Return the (X, Y) coordinate for the center point of the cell that contains the specified text.  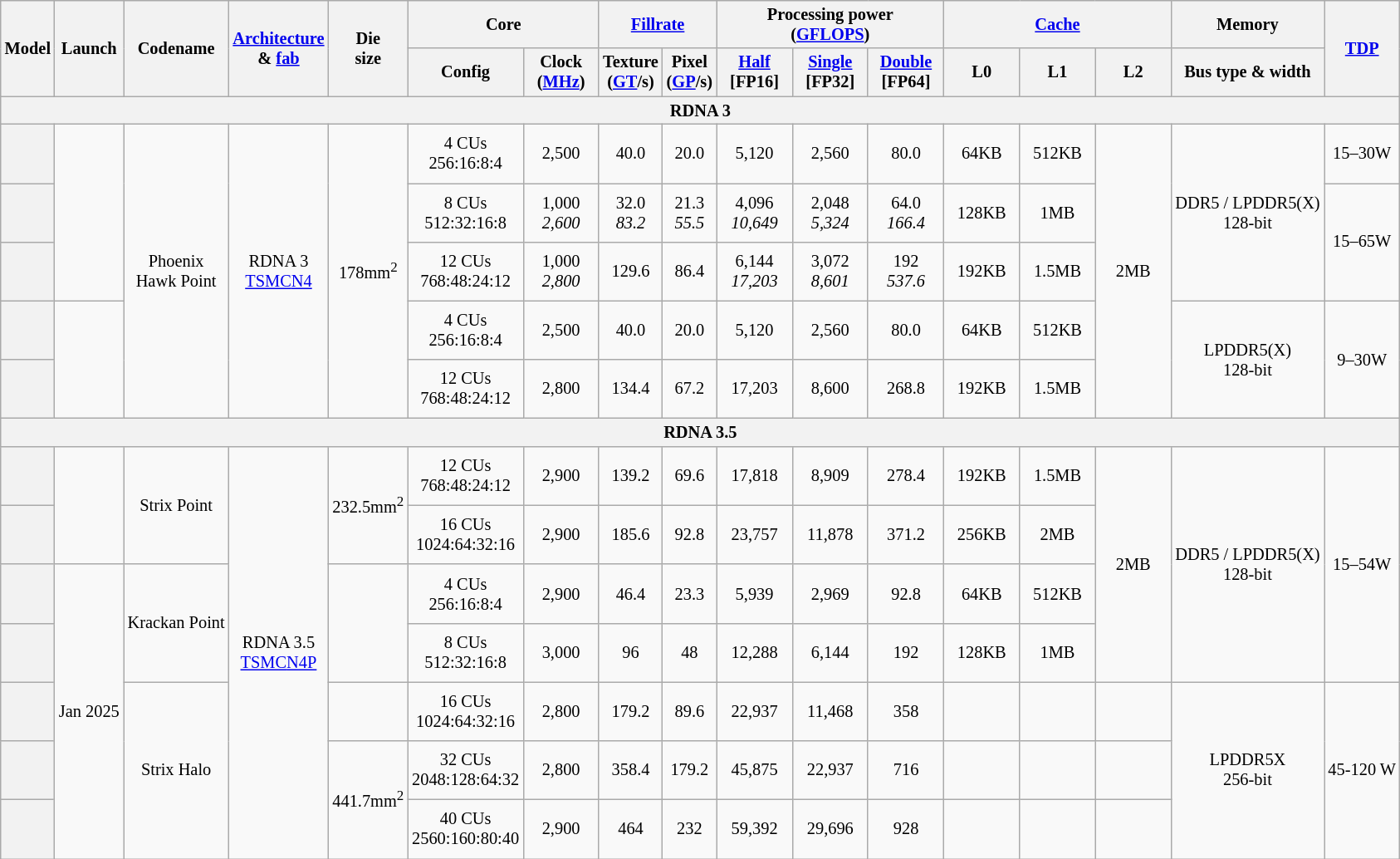
4 CUs256:16:8:4 (465, 593)
Config (465, 72)
46.4 (630, 593)
Cache (1058, 24)
3,072 8,601 (830, 271)
67.2 (689, 389)
1,000 2,800 (561, 271)
Single [FP32] (830, 72)
45-120 W (1362, 771)
Codename (176, 48)
185.6 (630, 535)
PhoenixHawk Point (176, 271)
268.8 (905, 389)
464 (630, 829)
Jan 2025 (90, 711)
L2 (1133, 72)
89.6 (689, 711)
3,000 (561, 653)
134.4 (630, 389)
371.2 (905, 535)
358 (905, 711)
9–30W (1362, 360)
232.5mm2 (368, 505)
40 CUs2560:160:80:40 (465, 829)
17,203 (754, 389)
96 (630, 653)
Bus type & width (1247, 72)
Fillrate (658, 24)
23.3 (689, 593)
Strix Halo (176, 771)
Model (28, 48)
232 (689, 829)
RDNA 3 (701, 110)
11,878 (830, 535)
15–65W (1362, 242)
716 (905, 769)
RDNA 3.5 TSMCN4P (279, 652)
RDNA 3 TSMCN4 (279, 271)
Memory (1247, 24)
45,875 (754, 769)
278.4 (905, 475)
Core (503, 24)
Half [FP16] (754, 72)
5,939 (754, 593)
L0 (981, 72)
86.4 (689, 271)
6,144 17,203 (754, 271)
6,144 (830, 653)
17,818 (754, 475)
L1 (1058, 72)
1,000 2,600 (561, 213)
LPDDR5(X)128-bit (1247, 360)
64.0 166.4 (905, 213)
69.6 (689, 475)
32 CUs2048:128:64:32 (465, 769)
Krackan Point (176, 623)
Processing power(GFLOPS) (830, 24)
21.3 55.5 (689, 213)
12,288 (754, 653)
928 (905, 829)
TDP (1362, 48)
23,757 (754, 535)
358.4 (630, 769)
15–30W (1362, 153)
256KB (981, 535)
11,468 (830, 711)
RDNA 3.5 (701, 433)
2,969 (830, 593)
Pixel (GP/s) (689, 72)
48 (689, 653)
Die size (368, 48)
29,696 (830, 829)
Double [FP64] (905, 72)
59,392 (754, 829)
Launch (90, 48)
Clock (MHz) (561, 72)
8,909 (830, 475)
192 537.6 (905, 271)
139.2 (630, 475)
8 CUs 512:32:16:8 (465, 213)
LPDDR5X256-bit (1247, 771)
192 (905, 653)
178mm2 (368, 271)
129.6 (630, 271)
32.0 83.2 (630, 213)
Strix Point (176, 505)
4,096 10,649 (754, 213)
8 CUs512:32:16:8 (465, 653)
16 CUs1024:64:32:16 (465, 711)
Texture (GT/s) (630, 72)
15–54W (1362, 563)
16 CUs 1024:64:32:16 (465, 535)
Architecture & fab (279, 48)
8,600 (830, 389)
2,048 5,324 (830, 213)
441.7mm2 (368, 799)
